Determine the (X, Y) coordinate at the center of the cell enclosing the given text.  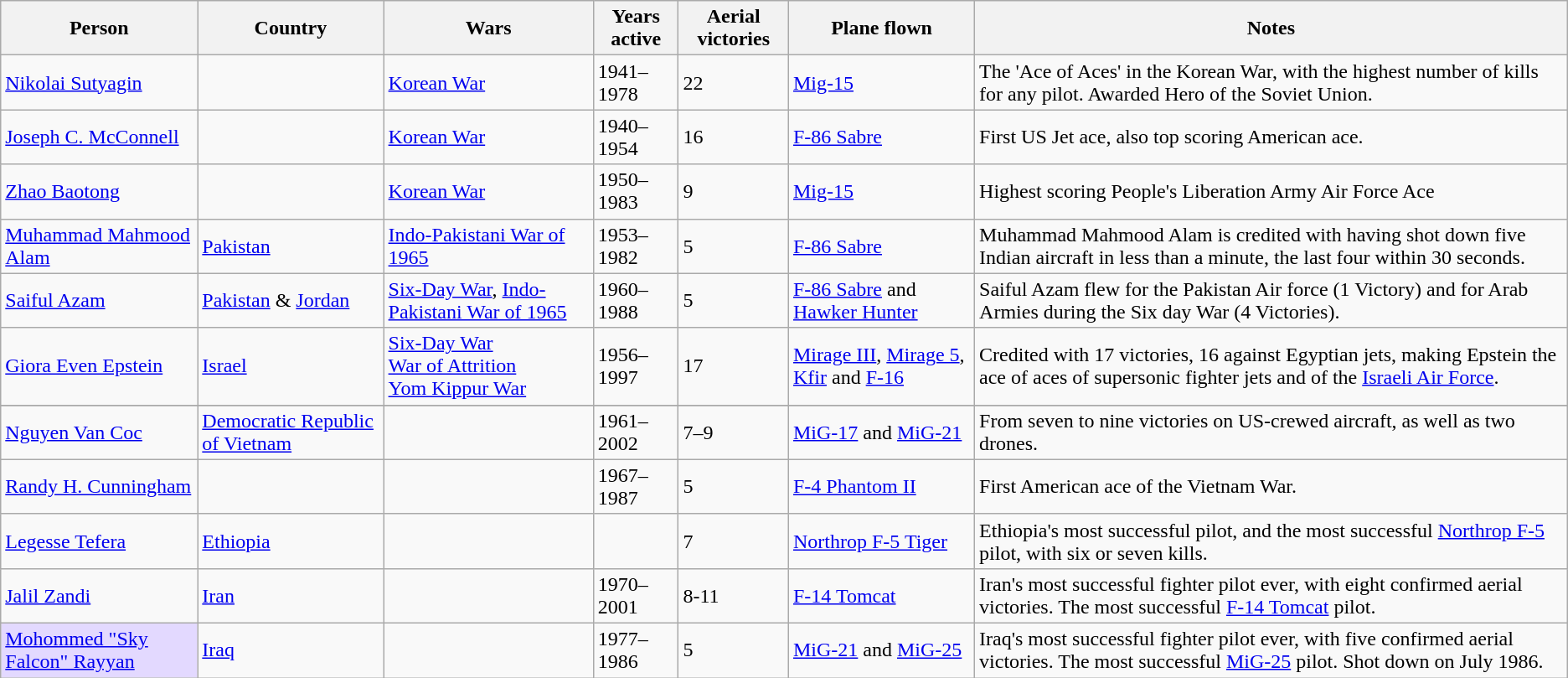
Pakistan (291, 246)
Zhao Baotong (99, 191)
1950–1983 (636, 191)
Ethiopia (291, 541)
Saiful Azam flew for the Pakistan Air force (1 Victory) and for Arab Armies during the Six day War (4 Victories). (1271, 300)
Person (99, 28)
1956–1997 (636, 366)
Iraq (291, 650)
1953–1982 (636, 246)
17 (734, 366)
First US Jet ace, also top scoring American ace. (1271, 137)
9 (734, 191)
Highest scoring People's Liberation Army Air Force Ace (1271, 191)
Iran's most successful fighter pilot ever, with eight confirmed aerial victories. The most successful F-14 Tomcat pilot. (1271, 595)
Credited with 17 victories, 16 against Egyptian jets, making Epstein the ace of aces of supersonic fighter jets and of the Israeli Air Force. (1271, 366)
Country (291, 28)
Indo-Pakistani War of 1965 (488, 246)
Mohommed "Sky Falcon" Rayyan (99, 650)
Plane flown (881, 28)
From seven to nine victories on US-crewed aircraft, as well as two drones. (1271, 432)
Iraq's most successful fighter pilot ever, with five confirmed aerial victories. The most successful MiG-25 pilot. Shot down on July 1986. (1271, 650)
MiG-21 and MiG-25 (881, 650)
Randy H. Cunningham (99, 486)
Israel (291, 366)
F-14 Tomcat (881, 595)
7–9 (734, 432)
1960–1988 (636, 300)
First American ace of the Vietnam War. (1271, 486)
1940–1954 (636, 137)
Northrop F-5 Tiger (881, 541)
Six-Day War, Indo-Pakistani War of 1965 (488, 300)
Aerial victories (734, 28)
F-86 Sabre and Hawker Hunter (881, 300)
MiG-17 and MiG-21 (881, 432)
1977–1986 (636, 650)
Iran (291, 595)
Joseph C. McConnell (99, 137)
Jalil Zandi (99, 595)
Pakistan & Jordan (291, 300)
1967–1987 (636, 486)
Muhammad Mahmood Alam is credited with having shot down five Indian aircraft in less than a minute, the last four within 30 seconds. (1271, 246)
The 'Ace of Aces' in the Korean War, with the highest number of kills for any pilot. Awarded Hero of the Soviet Union. (1271, 82)
7 (734, 541)
Giora Even Epstein (99, 366)
Ethiopia's most successful pilot, and the most successful Northrop F-5 pilot, with six or seven kills. (1271, 541)
Mirage III, Mirage 5, Kfir and F-16 (881, 366)
Wars (488, 28)
Nguyen Van Coc (99, 432)
1970–2001 (636, 595)
Notes (1271, 28)
22 (734, 82)
Years active (636, 28)
Six-Day WarWar of AttritionYom Kippur War (488, 366)
16 (734, 137)
8-11 (734, 595)
Legesse Tefera (99, 541)
1941–1978 (636, 82)
F-4 Phantom II (881, 486)
Muhammad Mahmood Alam (99, 246)
1961–2002 (636, 432)
Saiful Azam (99, 300)
Democratic Republic of Vietnam (291, 432)
Nikolai Sutyagin (99, 82)
